Output the (x, y) coordinate of the center of the cell containing the given text.  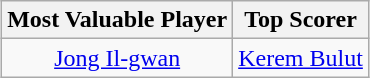
Jong Il-gwan (118, 58)
Top Scorer (301, 20)
Most Valuable Player (118, 20)
Kerem Bulut (301, 58)
